Provide the (X, Y) coordinate of the cell's center where the given text is located.  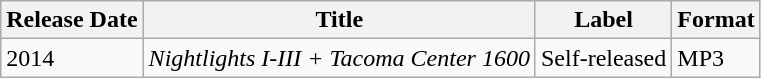
Release Date (72, 20)
Label (603, 20)
Nightlights I-III + Tacoma Center 1600 (339, 58)
2014 (72, 58)
Self-released (603, 58)
MP3 (716, 58)
Format (716, 20)
Title (339, 20)
